From the cell containing the given text, extract its center point as (X, Y) coordinate. 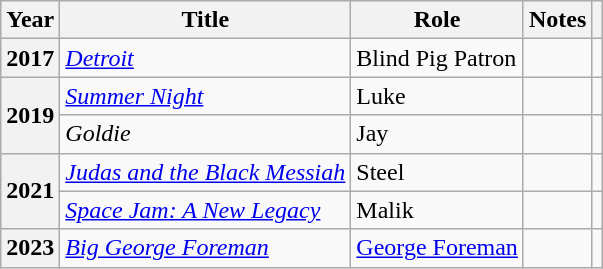
Goldie (206, 134)
Space Jam: A New Legacy (206, 210)
Judas and the Black Messiah (206, 172)
2023 (30, 248)
Big George Foreman (206, 248)
Detroit (206, 58)
Year (30, 20)
Title (206, 20)
Notes (557, 20)
2017 (30, 58)
Steel (438, 172)
Luke (438, 96)
Jay (438, 134)
Blind Pig Patron (438, 58)
Role (438, 20)
2021 (30, 191)
Malik (438, 210)
Summer Night (206, 96)
George Foreman (438, 248)
2019 (30, 115)
